Return [x, y] of the center of cell containing provided text 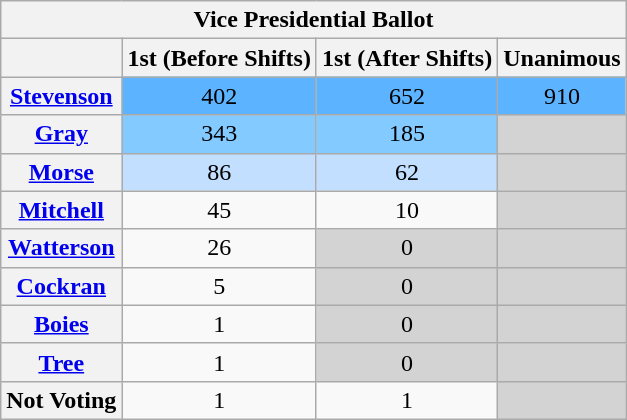
Watterson [62, 248]
185 [406, 134]
Mitchell [62, 210]
Not Voting [62, 400]
Unanimous [562, 58]
45 [220, 210]
10 [406, 210]
Gray [62, 134]
Boies [62, 324]
1st (After Shifts) [406, 58]
Vice Presidential Ballot [314, 20]
86 [220, 172]
Cockran [62, 286]
652 [406, 96]
5 [220, 286]
402 [220, 96]
26 [220, 248]
Stevenson [62, 96]
62 [406, 172]
1st (Before Shifts) [220, 58]
Tree [62, 362]
910 [562, 96]
Morse [62, 172]
343 [220, 134]
